Return the [X, Y] coordinate for the center point of the cell that contains the specified text.  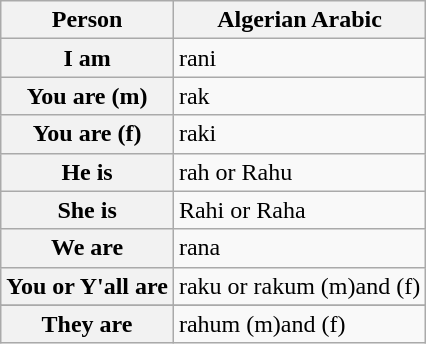
rak [299, 96]
rana [299, 248]
raku or rakum (m)and (f) [299, 286]
We are [88, 248]
You are (f) [88, 134]
rah or Rahu [299, 172]
She is [88, 210]
I am [88, 58]
You or Y'all are [88, 286]
rahum (m)and (f) [299, 324]
raki [299, 134]
They are [88, 324]
He is [88, 172]
Algerian Arabic [299, 20]
You are (m) [88, 96]
Rahi or Raha [299, 210]
Person [88, 20]
rani [299, 58]
